Find where the given text appears and provide that cell's center as (x, y) coordinate. 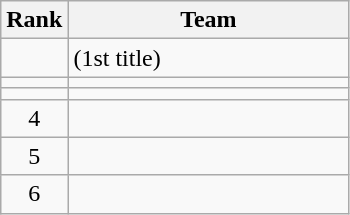
4 (34, 118)
Team (208, 20)
Rank (34, 20)
5 (34, 156)
(1st title) (208, 58)
6 (34, 194)
